Pinpoint the cell where the given text exists, returning its (x, y) midpoint coordinate. 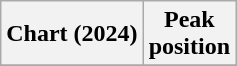
Peak position (189, 34)
Chart (2024) (72, 34)
